Search for the cell housing the specified text and yield its (X, Y) center coordinate. 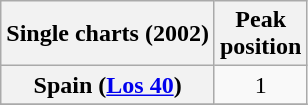
Peakposition (260, 34)
Spain (Los 40) (108, 85)
Single charts (2002) (108, 34)
1 (260, 85)
